Pinpoint the cell where the given text exists, returning its (X, Y) midpoint coordinate. 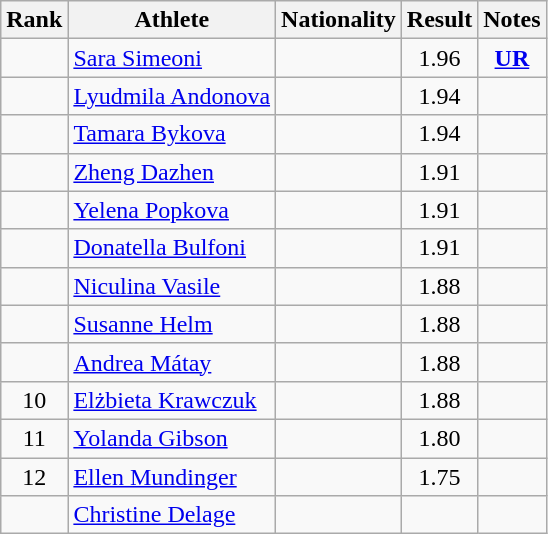
Ellen Mundinger (172, 477)
Elżbieta Krawczuk (172, 400)
Yelena Popkova (172, 210)
Andrea Mátay (172, 362)
Zheng Dazhen (172, 172)
Niculina Vasile (172, 286)
Christine Delage (172, 515)
Tamara Bykova (172, 134)
Susanne Helm (172, 324)
Athlete (172, 20)
1.96 (439, 58)
Notes (512, 20)
Yolanda Gibson (172, 438)
11 (34, 438)
Donatella Bulfoni (172, 248)
12 (34, 477)
Result (439, 20)
Sara Simeoni (172, 58)
1.80 (439, 438)
UR (512, 58)
Lyudmila Andonova (172, 96)
Nationality (339, 20)
10 (34, 400)
1.75 (439, 477)
Rank (34, 20)
